Extract the (x, y) coordinate from the center of the cell holding the provided text.  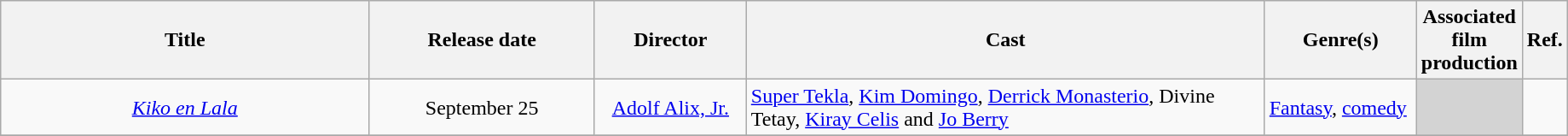
September 25 (483, 108)
Director (670, 40)
Title (185, 40)
Associated film production (1469, 40)
Adolf Alix, Jr. (670, 108)
Ref. (1545, 40)
Genre(s) (1340, 40)
Kiko en Lala (185, 108)
Cast (1005, 40)
Release date (483, 40)
Super Tekla, Kim Domingo, Derrick Monasterio, Divine Tetay, Kiray Celis and Jo Berry (1005, 108)
Fantasy, comedy (1340, 108)
